From the cell containing the given text, extract its center point as (X, Y) coordinate. 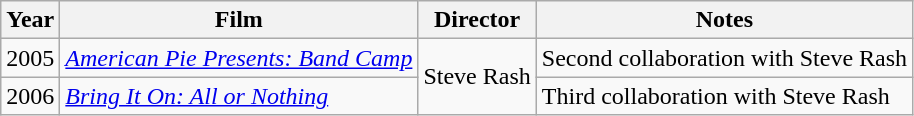
2006 (30, 96)
American Pie Presents: Band Camp (239, 58)
2005 (30, 58)
Second collaboration with Steve Rash (724, 58)
Bring It On: All or Nothing (239, 96)
Year (30, 20)
Film (239, 20)
Steve Rash (477, 77)
Third collaboration with Steve Rash (724, 96)
Notes (724, 20)
Director (477, 20)
